Provide the [x, y] coordinate of the cell's center where the given text is located.  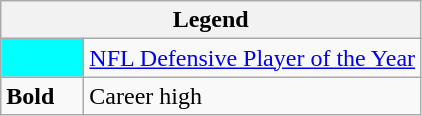
NFL Defensive Player of the Year [252, 58]
Bold [42, 96]
Legend [211, 20]
Career high [252, 96]
